Capture the cell that displays the provided text and extract its (x, y) central coordinate. 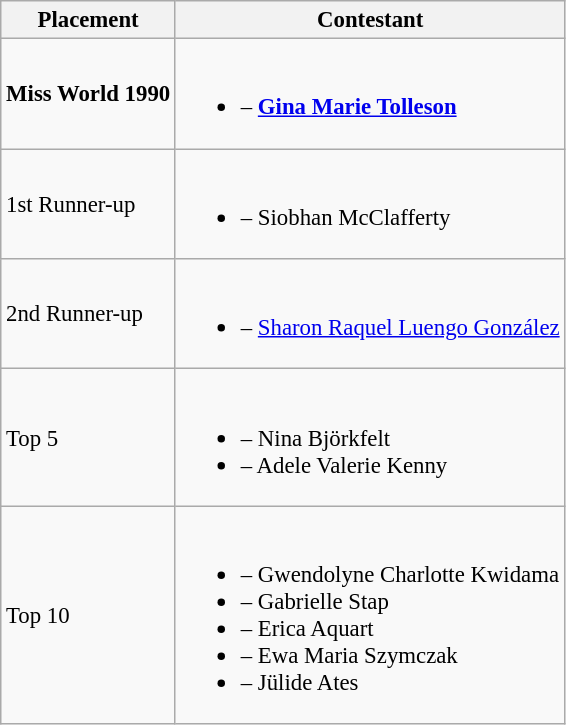
– Nina Björkfelt – Adele Valerie Kenny (370, 438)
Miss World 1990 (88, 94)
Top 5 (88, 438)
– Gwendolyne Charlotte Kwidama – Gabrielle Stap – Erica Aquart – Ewa Maria Szymczak – Jülide Ates (370, 615)
Placement (88, 20)
1st Runner-up (88, 204)
Contestant (370, 20)
– Gina Marie Tolleson (370, 94)
2nd Runner-up (88, 314)
– Sharon Raquel Luengo González (370, 314)
Top 10 (88, 615)
– Siobhan McClafferty (370, 204)
